Determine the [x, y] coordinate at the center of the cell enclosing the given text.  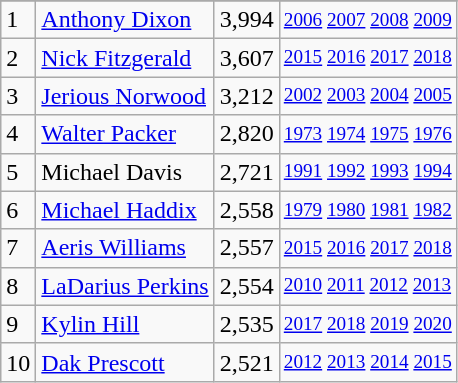
2006 2007 2008 2009 [368, 20]
Nick Fitzgerald [125, 58]
2,521 [246, 362]
Anthony Dixon [125, 20]
2,557 [246, 248]
LaDarius Perkins [125, 286]
2,721 [246, 172]
4 [18, 134]
Kylin Hill [125, 324]
1991 1992 1993 1994 [368, 172]
Jerious Norwood [125, 96]
2,558 [246, 210]
1973 1974 1975 1976 [368, 134]
2017 2018 2019 2020 [368, 324]
8 [18, 286]
7 [18, 248]
2,535 [246, 324]
Michael Haddix [125, 210]
3 [18, 96]
Aeris Williams [125, 248]
3,607 [246, 58]
3,212 [246, 96]
2,554 [246, 286]
9 [18, 324]
Walter Packer [125, 134]
2010 2011 2012 2013 [368, 286]
2002 2003 2004 2005 [368, 96]
2012 2013 2014 2015 [368, 362]
2,820 [246, 134]
6 [18, 210]
1979 1980 1981 1982 [368, 210]
1 [18, 20]
Michael Davis [125, 172]
Dak Prescott [125, 362]
5 [18, 172]
10 [18, 362]
3,994 [246, 20]
2 [18, 58]
